Determine the (x, y) coordinate at the center of the cell enclosing the given text.  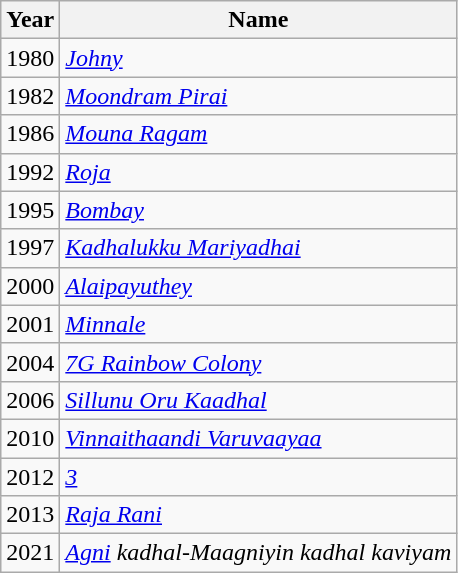
1980 (30, 58)
2021 (30, 553)
2001 (30, 324)
2010 (30, 438)
Bombay (258, 210)
2000 (30, 286)
Johny (258, 58)
Sillunu Oru Kaadhal (258, 400)
2012 (30, 477)
Agni kadhal-Maagniyin kadhal kaviyam (258, 553)
1995 (30, 210)
Alaipayuthey (258, 286)
Raja Rani (258, 515)
2013 (30, 515)
Mouna Ragam (258, 134)
2004 (30, 362)
1986 (30, 134)
2006 (30, 400)
Year (30, 20)
Minnale (258, 324)
Moondram Pirai (258, 96)
7G Rainbow Colony (258, 362)
1997 (30, 248)
1982 (30, 96)
Kadhalukku Mariyadhai (258, 248)
1992 (30, 172)
Name (258, 20)
Vinnaithaandi Varuvaayaa (258, 438)
Roja (258, 172)
3 (258, 477)
